Extract the (X, Y) coordinate from the center of the cell holding the provided text.  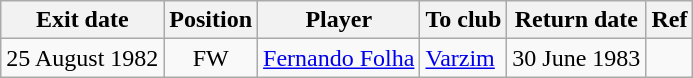
Exit date (82, 20)
30 June 1983 (576, 58)
To club (464, 20)
FW (211, 58)
Varzim (464, 58)
Position (211, 20)
Player (339, 20)
Ref (670, 20)
Fernando Folha (339, 58)
25 August 1982 (82, 58)
Return date (576, 20)
